Provide the (x, y) coordinate of the cell's center where the given text is located.  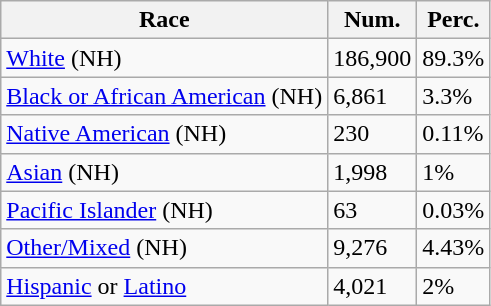
1,998 (372, 172)
89.3% (454, 58)
Other/Mixed (NH) (164, 248)
White (NH) (164, 58)
Num. (372, 20)
0.11% (454, 134)
0.03% (454, 210)
Perc. (454, 20)
Native American (NH) (164, 134)
Hispanic or Latino (164, 286)
6,861 (372, 96)
Pacific Islander (NH) (164, 210)
186,900 (372, 58)
Race (164, 20)
3.3% (454, 96)
63 (372, 210)
Asian (NH) (164, 172)
230 (372, 134)
4.43% (454, 248)
2% (454, 286)
Black or African American (NH) (164, 96)
9,276 (372, 248)
1% (454, 172)
4,021 (372, 286)
